Locate the cell with the specified text and output its [X, Y] center coordinate. 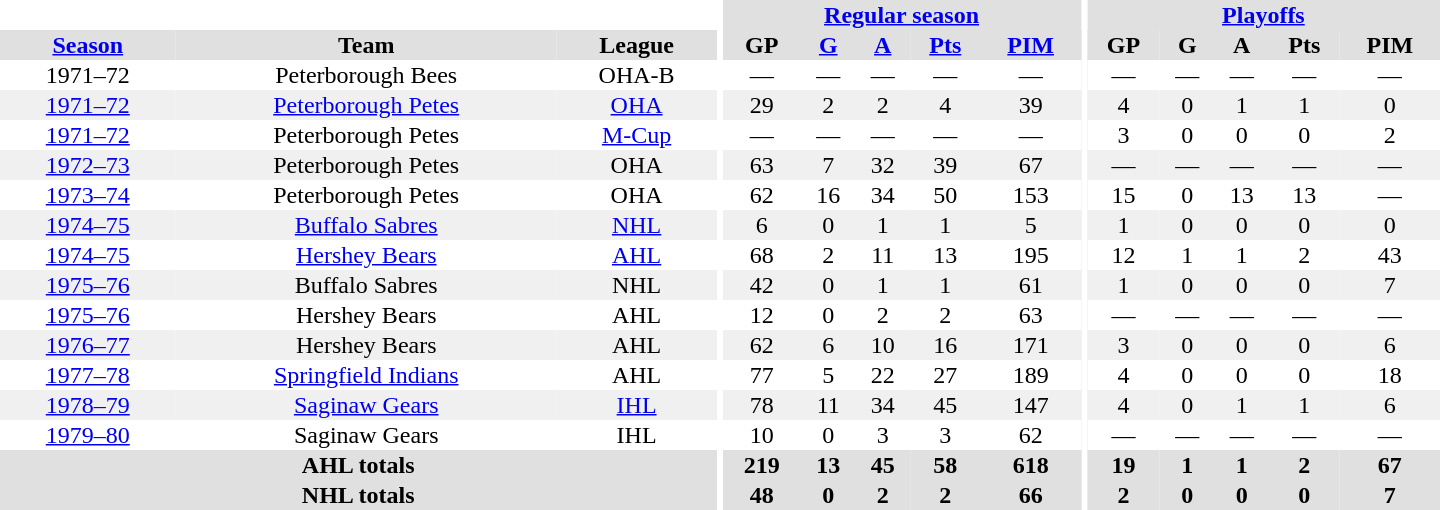
58 [946, 465]
171 [1031, 345]
153 [1031, 195]
66 [1031, 495]
19 [1124, 465]
618 [1031, 465]
1977–78 [88, 375]
OHA-B [636, 75]
61 [1031, 285]
42 [762, 285]
1976–77 [88, 345]
78 [762, 405]
68 [762, 255]
219 [762, 465]
1972–73 [88, 165]
15 [1124, 195]
32 [882, 165]
22 [882, 375]
18 [1390, 375]
AHL totals [358, 465]
50 [946, 195]
195 [1031, 255]
1978–79 [88, 405]
League [636, 45]
Team [366, 45]
M-Cup [636, 135]
1973–74 [88, 195]
27 [946, 375]
Peterborough Bees [366, 75]
NHL totals [358, 495]
147 [1031, 405]
Regular season [901, 15]
Playoffs [1264, 15]
Springfield Indians [366, 375]
43 [1390, 255]
48 [762, 495]
77 [762, 375]
189 [1031, 375]
Season [88, 45]
29 [762, 105]
1979–80 [88, 435]
